Extract the (x, y) coordinate from the center of the cell holding the provided text.  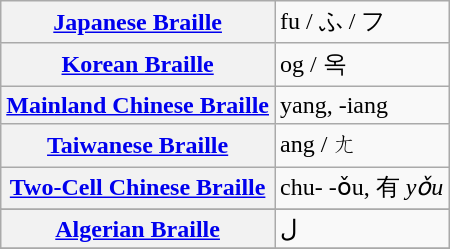
Japanese Braille (138, 22)
ang / ㄤ (361, 146)
Mainland Chinese Braille (138, 105)
ل ‎ (361, 229)
fu / ふ / フ (361, 22)
Korean Braille (138, 64)
og / 옥 (361, 64)
yang, -iang (361, 105)
chu- -ǒu, 有 yǒu (361, 188)
Two-Cell Chinese Braille (138, 188)
Taiwanese Braille (138, 146)
Algerian Braille (138, 229)
